Locate the cell with the specified text and output its (X, Y) center coordinate. 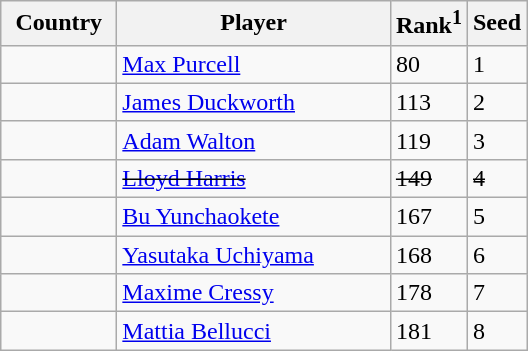
181 (428, 331)
80 (428, 64)
Lloyd Harris (254, 178)
3 (496, 140)
Rank1 (428, 24)
Country (59, 24)
168 (428, 255)
Mattia Bellucci (254, 331)
4 (496, 178)
2 (496, 102)
Bu Yunchaokete (254, 217)
119 (428, 140)
5 (496, 217)
1 (496, 64)
Yasutaka Uchiyama (254, 255)
167 (428, 217)
Maxime Cressy (254, 293)
Max Purcell (254, 64)
113 (428, 102)
Adam Walton (254, 140)
Player (254, 24)
Seed (496, 24)
178 (428, 293)
8 (496, 331)
James Duckworth (254, 102)
149 (428, 178)
6 (496, 255)
7 (496, 293)
